Scan for the cell matching the given text and deliver its (x, y) coordinate at center. 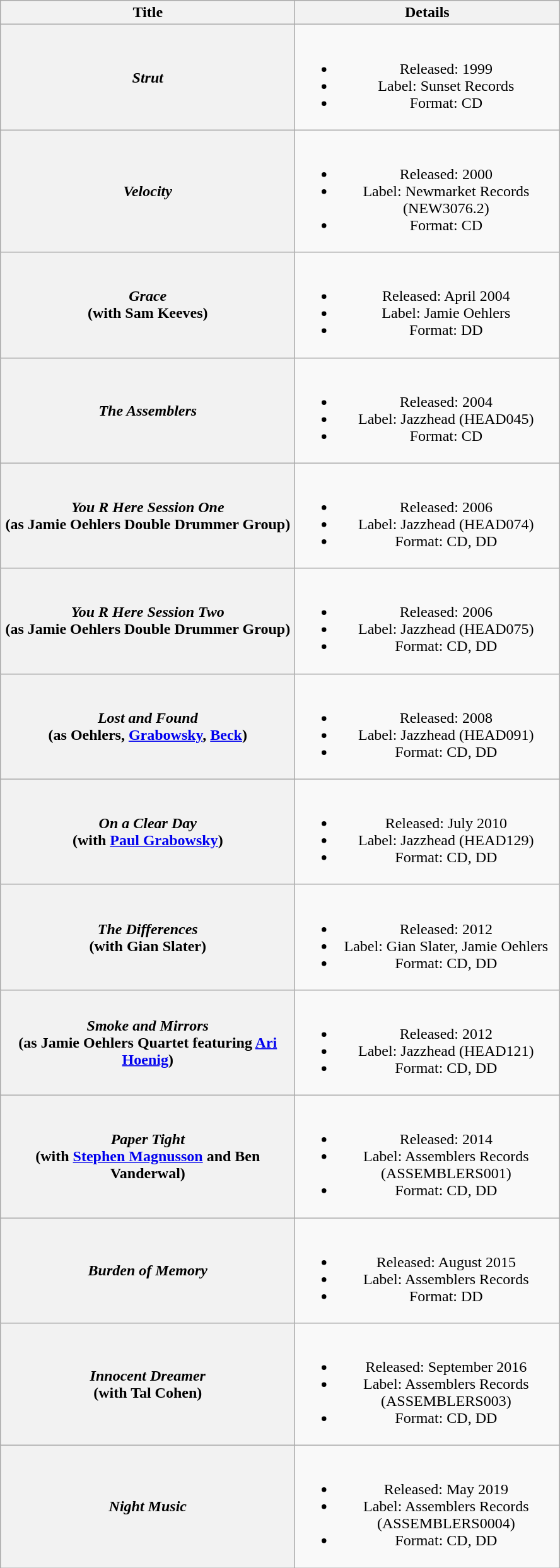
Title (148, 13)
Released: 1999Label: Sunset RecordsFormat: CD (428, 77)
Innocent Dreamer (with Tal Cohen) (148, 1384)
Night Music (148, 1507)
Released: 2006Label: Jazzhead (HEAD074)Format: CD, DD (428, 516)
Released: 2014Label: Assemblers Records (ASSEMBLERS001)Format: CD, DD (428, 1156)
Grace (with Sam Keeves) (148, 305)
Released: July 2010Label: Jazzhead (HEAD129)Format: CD, DD (428, 831)
Released: 2004Label: Jazzhead (HEAD045)Format: CD (428, 410)
Velocity (148, 191)
Released: April 2004Label: Jamie OehlersFormat: DD (428, 305)
Released: 2006Label: Jazzhead (HEAD075)Format: CD, DD (428, 621)
The Assemblers (148, 410)
Smoke and Mirrors (as Jamie Oehlers Quartet featuring Ari Hoenig) (148, 1042)
Released: May 2019Label: Assemblers Records (ASSEMBLERS0004)Format: CD, DD (428, 1507)
Released: August 2015Label: Assemblers RecordsFormat: DD (428, 1270)
The Differences (with Gian Slater) (148, 937)
Burden of Memory (148, 1270)
You R Here Session One (as Jamie Oehlers Double Drummer Group) (148, 516)
Paper Tight (with Stephen Magnusson and Ben Vanderwal) (148, 1156)
On a Clear Day (with Paul Grabowsky) (148, 831)
You R Here Session Two (as Jamie Oehlers Double Drummer Group) (148, 621)
Details (428, 13)
Released: 2012Label: Gian Slater, Jamie OehlersFormat: CD, DD (428, 937)
Strut (148, 77)
Released: 2012Label: Jazzhead (HEAD121)Format: CD, DD (428, 1042)
Released: 2000Label: Newmarket Records (NEW3076.2)Format: CD (428, 191)
Released: September 2016Label: Assemblers Records (ASSEMBLERS003)Format: CD, DD (428, 1384)
Released: 2008Label: Jazzhead (HEAD091)Format: CD, DD (428, 727)
Lost and Found (as Oehlers, Grabowsky, Beck) (148, 727)
